Detect which cell encompasses the target text, then output its [X, Y] center coordinate. 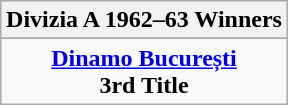
Divizia A 1962–63 Winners [144, 20]
Dinamo București3rd Title [144, 72]
